Search for the cell housing the specified text and yield its [x, y] center coordinate. 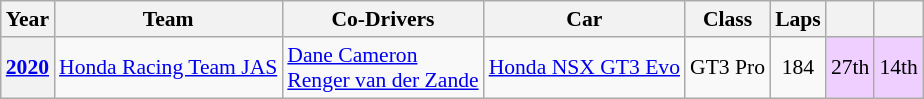
Year [28, 19]
Laps [798, 19]
Honda NSX GT3 Evo [584, 68]
Car [584, 19]
GT3 Pro [728, 68]
27th [850, 68]
2020 [28, 68]
Co-Drivers [382, 19]
184 [798, 68]
14th [898, 68]
Honda Racing Team JAS [168, 68]
Class [728, 19]
Team [168, 19]
Dane Cameron Renger van der Zande [382, 68]
